Find where the given text appears and provide that cell's center as [X, Y] coordinate. 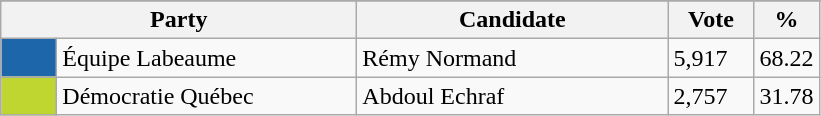
Équipe Labeaume [207, 58]
Candidate [512, 20]
5,917 [711, 58]
Démocratie Québec [207, 96]
2,757 [711, 96]
31.78 [786, 96]
Rémy Normand [512, 58]
68.22 [786, 58]
% [786, 20]
Party [179, 20]
Abdoul Echraf [512, 96]
Vote [711, 20]
